Search for the cell housing the specified text and yield its [X, Y] center coordinate. 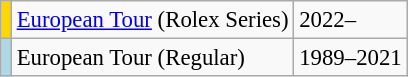
European Tour (Regular) [152, 58]
European Tour (Rolex Series) [152, 20]
2022– [350, 20]
1989–2021 [350, 58]
